From the cell containing the given text, extract its center point as [x, y] coordinate. 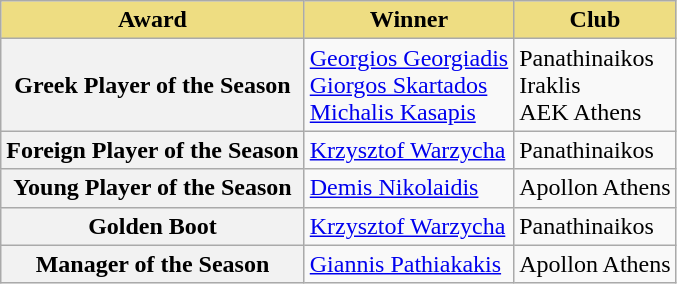
Foreign Player of the Season [152, 150]
Winner [408, 20]
Georgios GeorgiadisGiorgos SkartadosMichalis Kasapis [408, 85]
PanathinaikosIraklisAEK Athens [595, 85]
Young Player of the Season [152, 188]
Club [595, 20]
Award [152, 20]
Manager of the Season [152, 264]
Demis Nikolaidis [408, 188]
Greek Player of the Season [152, 85]
Golden Boot [152, 226]
Giannis Pathiakakis [408, 264]
